Search for the cell housing the specified text and yield its (x, y) center coordinate. 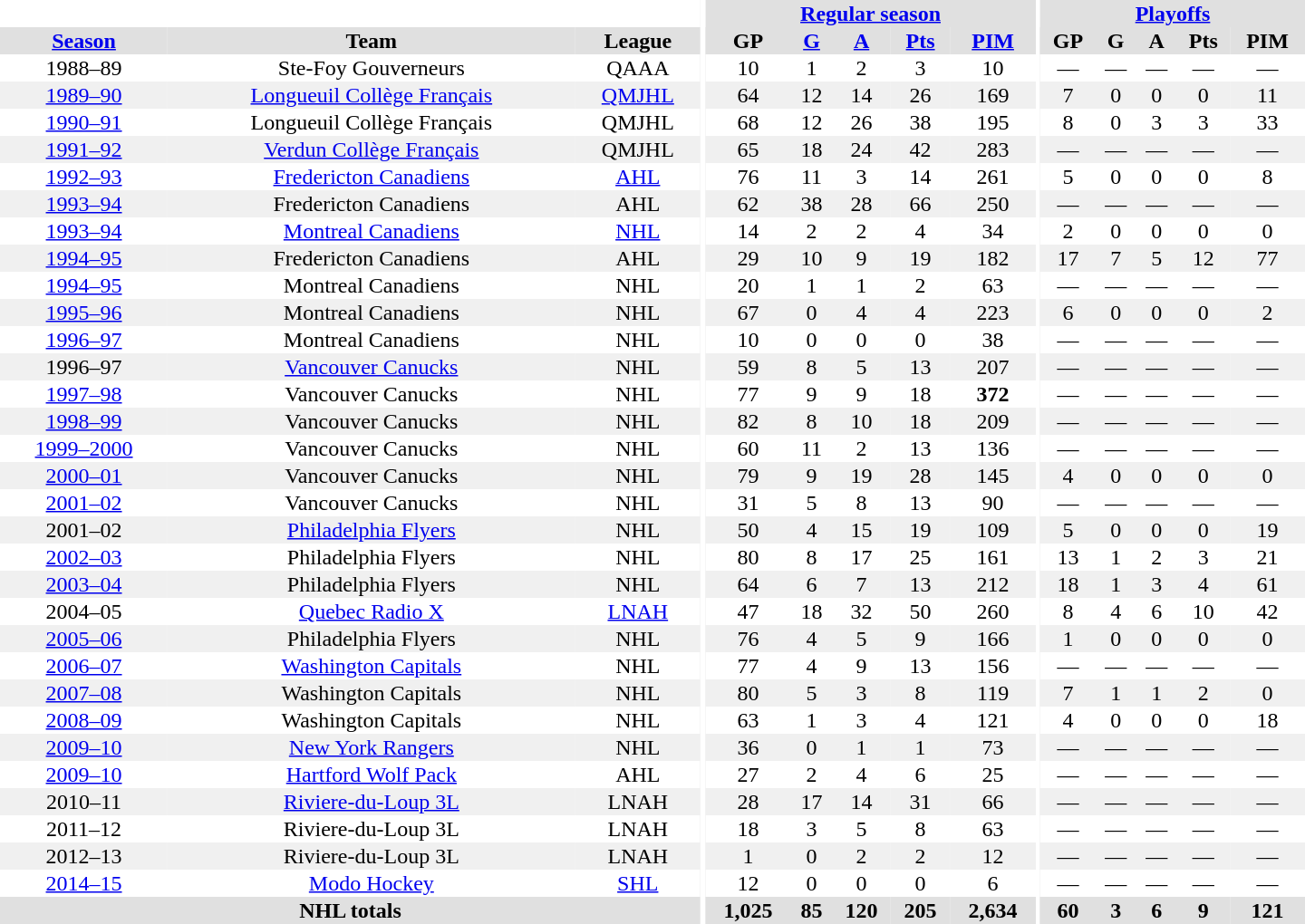
209 (993, 421)
2008–09 (83, 720)
Season (83, 41)
SHL (638, 883)
59 (749, 367)
90 (993, 503)
34 (993, 231)
20 (749, 285)
1990–91 (83, 122)
205 (921, 910)
1999–2000 (83, 448)
2011–12 (83, 829)
67 (749, 313)
1988–89 (83, 68)
47 (749, 611)
Hartford Wolf Pack (372, 775)
156 (993, 666)
2007–08 (83, 693)
261 (993, 177)
2005–06 (83, 639)
68 (749, 122)
79 (749, 476)
1991–92 (83, 149)
21 (1267, 557)
120 (861, 910)
1997–98 (83, 394)
QAAA (638, 68)
1,025 (749, 910)
NHL totals (350, 910)
Verdun Collège Français (372, 149)
2014–15 (83, 883)
260 (993, 611)
2,634 (993, 910)
145 (993, 476)
212 (993, 584)
1998–99 (83, 421)
283 (993, 149)
109 (993, 530)
62 (749, 204)
15 (861, 530)
2006–07 (83, 666)
27 (749, 775)
195 (993, 122)
161 (993, 557)
24 (861, 149)
73 (993, 747)
1992–93 (83, 177)
Modo Hockey (372, 883)
2002–03 (83, 557)
85 (812, 910)
182 (993, 258)
League (638, 41)
Regular season (870, 14)
169 (993, 95)
Team (372, 41)
33 (1267, 122)
36 (749, 747)
119 (993, 693)
166 (993, 639)
2003–04 (83, 584)
1989–90 (83, 95)
82 (749, 421)
2000–01 (83, 476)
Ste-Foy Gouverneurs (372, 68)
372 (993, 394)
2004–05 (83, 611)
New York Rangers (372, 747)
65 (749, 149)
223 (993, 313)
61 (1267, 584)
Quebec Radio X (372, 611)
1995–96 (83, 313)
Playoffs (1173, 14)
250 (993, 204)
207 (993, 367)
2010–11 (83, 802)
32 (861, 611)
136 (993, 448)
2012–13 (83, 856)
29 (749, 258)
